Return the [X, Y] coordinate for the center point of the cell that contains the specified text.  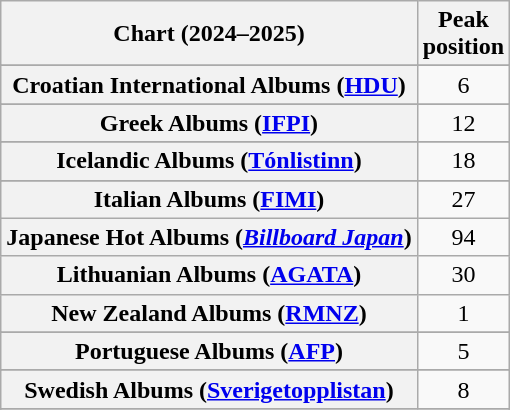
5 [463, 351]
Japanese Hot Albums (Billboard Japan) [209, 237]
1 [463, 313]
8 [463, 389]
30 [463, 275]
New Zealand Albums (RMNZ) [209, 313]
6 [463, 85]
Chart (2024–2025) [209, 34]
18 [463, 161]
Lithuanian Albums (AGATA) [209, 275]
Swedish Albums (Sverigetopplistan) [209, 389]
12 [463, 123]
Croatian International Albums (HDU) [209, 85]
Italian Albums (FIMI) [209, 199]
Portuguese Albums (AFP) [209, 351]
Greek Albums (IFPI) [209, 123]
Icelandic Albums (Tónlistinn) [209, 161]
Peakposition [463, 34]
94 [463, 237]
27 [463, 199]
